Output the [x, y] coordinate of the center of the cell containing the given text.  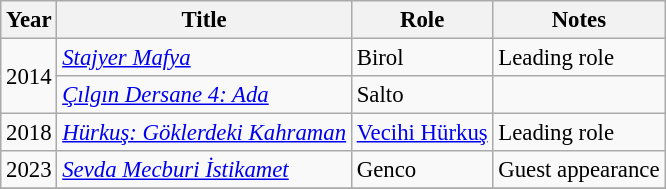
Genco [422, 170]
Title [204, 20]
Notes [579, 20]
Stajyer Mafya [204, 58]
2014 [29, 76]
Sevda Mecburi İstikamet [204, 170]
Salto [422, 95]
Role [422, 20]
Birol [422, 58]
Çılgın Dersane 4: Ada [204, 95]
Vecihi Hürkuş [422, 133]
Year [29, 20]
2018 [29, 133]
Guest appearance [579, 170]
Hürkuş: Göklerdeki Kahraman [204, 133]
2023 [29, 170]
